For the text-containing cell, return its midpoint in (X, Y) coordinate format. 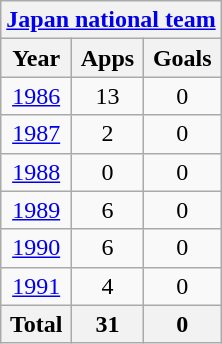
31 (108, 324)
13 (108, 96)
Total (36, 324)
1988 (36, 172)
1987 (36, 134)
Year (36, 58)
1989 (36, 210)
Japan national team (111, 20)
Apps (108, 58)
2 (108, 134)
4 (108, 286)
Goals (182, 58)
1991 (36, 286)
1986 (36, 96)
1990 (36, 248)
